Search for the cell housing the specified text and yield its [x, y] center coordinate. 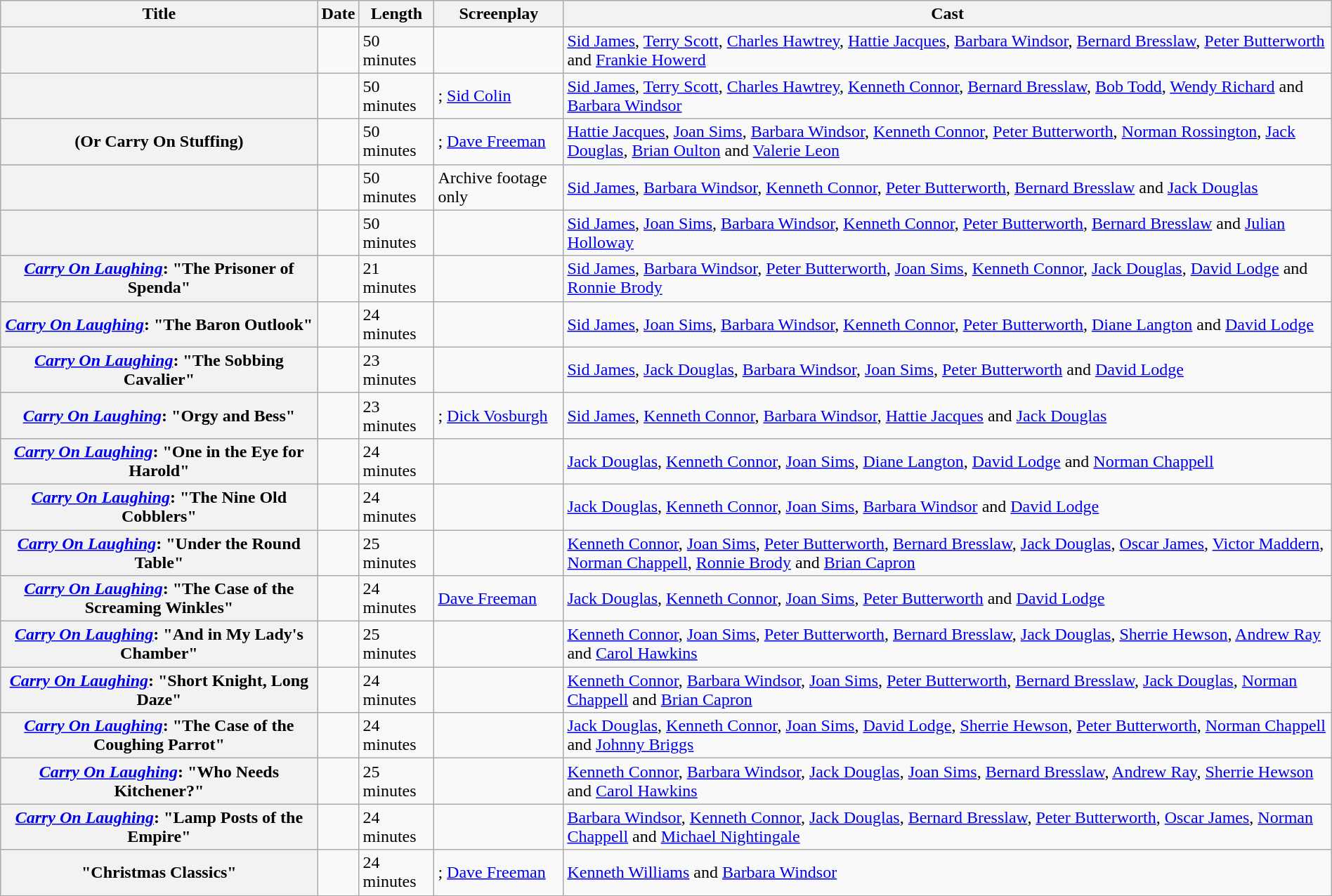
Sid James, Joan Sims, Barbara Windsor, Kenneth Connor, Peter Butterworth, Diane Langton and David Lodge [947, 324]
Carry On Laughing: "One in the Eye for Harold" [159, 461]
Sid James, Terry Scott, Charles Hawtrey, Hattie Jacques, Barbara Windsor, Bernard Bresslaw, Peter Butterworth and Frankie Howerd [947, 51]
Jack Douglas, Kenneth Connor, Joan Sims, Peter Butterworth and David Lodge [947, 598]
"Christmas Classics" [159, 872]
Kenneth Connor, Barbara Windsor, Joan Sims, Peter Butterworth, Bernard Bresslaw, Jack Douglas, Norman Chappell and Brian Capron [947, 690]
Kenneth Connor, Joan Sims, Peter Butterworth, Bernard Bresslaw, Jack Douglas, Sherrie Hewson, Andrew Ray and Carol Hawkins [947, 645]
Carry On Laughing: "The Case of the Screaming Winkles" [159, 598]
Dave Freeman [499, 598]
Carry On Laughing: "The Nine Old Cobblers" [159, 507]
Jack Douglas, Kenneth Connor, Joan Sims, Diane Langton, David Lodge and Norman Chappell [947, 461]
Carry On Laughing: "Under the Round Table" [159, 552]
Carry On Laughing: "Short Knight, Long Daze" [159, 690]
Length [396, 14]
; Sid Colin [499, 95]
Carry On Laughing: "And in My Lady's Chamber" [159, 645]
Sid James, Joan Sims, Barbara Windsor, Kenneth Connor, Peter Butterworth, Bernard Bresslaw and Julian Holloway [947, 233]
Cast [947, 14]
21 minutes [396, 278]
; Dick Vosburgh [499, 416]
Title [159, 14]
Sid James, Barbara Windsor, Peter Butterworth, Joan Sims, Kenneth Connor, Jack Douglas, David Lodge and Ronnie Brody [947, 278]
Sid James, Jack Douglas, Barbara Windsor, Joan Sims, Peter Butterworth and David Lodge [947, 369]
Carry On Laughing: "Orgy and Bess" [159, 416]
Date [339, 14]
Carry On Laughing: "The Baron Outlook" [159, 324]
Kenneth Connor, Barbara Windsor, Jack Douglas, Joan Sims, Bernard Bresslaw, Andrew Ray, Sherrie Hewson and Carol Hawkins [947, 781]
Carry On Laughing: "Who Needs Kitchener?" [159, 781]
Hattie Jacques, Joan Sims, Barbara Windsor, Kenneth Connor, Peter Butterworth, Norman Rossington, Jack Douglas, Brian Oulton and Valerie Leon [947, 142]
Jack Douglas, Kenneth Connor, Joan Sims, David Lodge, Sherrie Hewson, Peter Butterworth, Norman Chappell and Johnny Briggs [947, 736]
Sid James, Kenneth Connor, Barbara Windsor, Hattie Jacques and Jack Douglas [947, 416]
Sid James, Barbara Windsor, Kenneth Connor, Peter Butterworth, Bernard Bresslaw and Jack Douglas [947, 187]
Screenplay [499, 14]
Barbara Windsor, Kenneth Connor, Jack Douglas, Bernard Bresslaw, Peter Butterworth, Oscar James, Norman Chappell and Michael Nightingale [947, 827]
Archive footage only [499, 187]
Carry On Laughing: "The Case of the Coughing Parrot" [159, 736]
Jack Douglas, Kenneth Connor, Joan Sims, Barbara Windsor and David Lodge [947, 507]
Carry On Laughing: "The Prisoner of Spenda" [159, 278]
(Or Carry On Stuffing) [159, 142]
Carry On Laughing: "The Sobbing Cavalier" [159, 369]
Carry On Laughing: "Lamp Posts of the Empire" [159, 827]
Sid James, Terry Scott, Charles Hawtrey, Kenneth Connor, Bernard Bresslaw, Bob Todd, Wendy Richard and Barbara Windsor [947, 95]
Kenneth Williams and Barbara Windsor [947, 872]
